Capture the cell that displays the provided text and extract its (x, y) central coordinate. 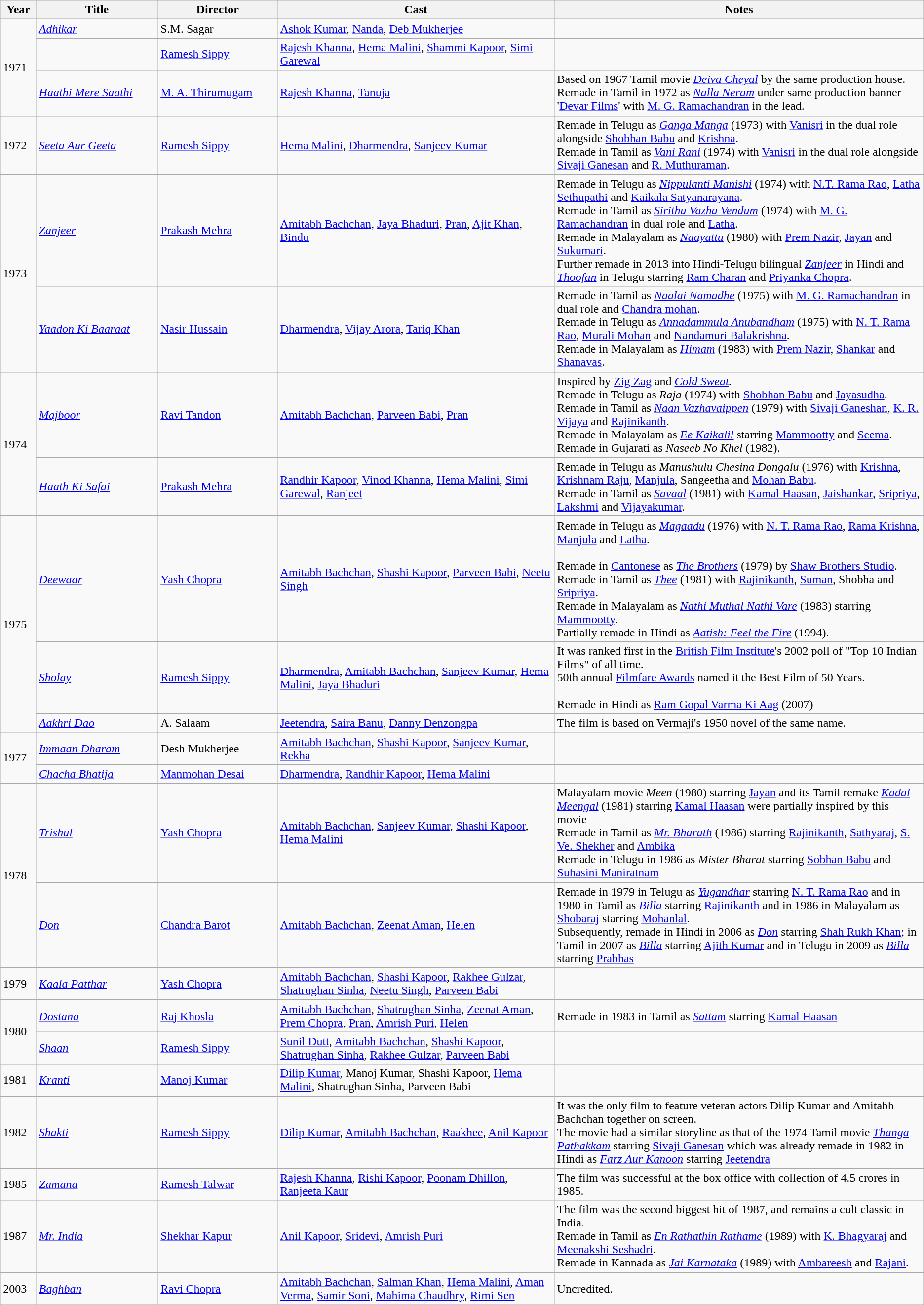
Zanjeer (97, 230)
The film was successful at the box office with collection of 4.5 crores in 1985. (739, 1184)
1978 (18, 876)
Baghban (97, 1289)
1987 (18, 1236)
Kranti (97, 1080)
Haath Ki Safai (97, 487)
Dostana (97, 1016)
Dilip Kumar, Amitabh Bachchan, Raakhee, Anil Kapoor (416, 1132)
Amitabh Bachchan, Shashi Kapoor, Parveen Babi, Neetu Singh (416, 579)
Amitabh Bachchan, Shashi Kapoor, Rakhee Gulzar, Shatrughan Sinha, Neetu Singh, Parveen Babi (416, 984)
Yaadon Ki Baaraat (97, 329)
Zamana (97, 1184)
Raj Khosla (218, 1016)
Ashok Kumar, Nanda, Deb Mukherjee (416, 29)
S.M. Sagar (218, 29)
Rajesh Khanna, Hema Malini, Shammi Kapoor, Simi Garewal (416, 54)
Rajesh Khanna, Tanuja (416, 93)
Cast (416, 10)
Year (18, 10)
Haathi Mere Saathi (97, 93)
1980 (18, 1032)
Amitabh Bachchan, Salman Khan, Hema Malini, Aman Verma, Samir Soni, Mahima Chaudhry, Rimi Sen (416, 1289)
Dharmendra, Amitabh Bachchan, Sanjeev Kumar, Hema Malini, Jaya Bhaduri (416, 677)
Shaan (97, 1048)
Ramesh Talwar (218, 1184)
M. A. Thirumugam (218, 93)
1981 (18, 1080)
1985 (18, 1184)
A. Salaam (218, 723)
Anil Kapoor, Sridevi, Amrish Puri (416, 1236)
Manoj Kumar (218, 1080)
Uncredited. (739, 1289)
Sunil Dutt, Amitabh Bachchan, Shashi Kapoor, Shatrughan Sinha, Rakhee Gulzar, Parveen Babi (416, 1048)
Immaan Dharam (97, 749)
Desh Mukherjee (218, 749)
1982 (18, 1132)
Nasir Hussain (218, 329)
Ravi Tandon (218, 415)
1973 (18, 273)
Trishul (97, 833)
Don (97, 925)
Majboor (97, 415)
Manmohan Desai (218, 774)
Kaala Patthar (97, 984)
Amitabh Bachchan, Shashi Kapoor, Sanjeev Kumar, Rekha (416, 749)
1974 (18, 444)
Hema Malini, Dharmendra, Sanjeev Kumar (416, 145)
Rajesh Khanna, Rishi Kapoor, Poonam Dhillon, Ranjeeta Kaur (416, 1184)
Dharmendra, Vijay Arora, Tariq Khan (416, 329)
1971 (18, 67)
Amitabh Bachchan, Jaya Bhaduri, Pran, Ajit Khan, Bindu (416, 230)
1975 (18, 624)
Title (97, 10)
Randhir Kapoor, Vinod Khanna, Hema Malini, Simi Garewal, Ranjeet (416, 487)
Adhikar (97, 29)
2003 (18, 1289)
Amitabh Bachchan, Sanjeev Kumar, Shashi Kapoor, Hema Malini (416, 833)
Seeta Aur Geeta (97, 145)
1972 (18, 145)
Amitabh Bachchan, Parveen Babi, Pran (416, 415)
Jeetendra, Saira Banu, Danny Denzongpa (416, 723)
Shakti (97, 1132)
Mr. India (97, 1236)
Chandra Barot (218, 925)
Amitabh Bachchan, Zeenat Aman, Helen (416, 925)
Amitabh Bachchan, Shatrughan Sinha, Zeenat Aman, Prem Chopra, Pran, Amrish Puri, Helen (416, 1016)
Chacha Bhatija (97, 774)
Remade in 1983 in Tamil as Sattam starring Kamal Haasan (739, 1016)
Aakhri Dao (97, 723)
Sholay (97, 677)
The film is based on Vermaji's 1950 novel of the same name. (739, 723)
Notes (739, 10)
Dilip Kumar, Manoj Kumar, Shashi Kapoor, Hema Malini, Shatrughan Sinha, Parveen Babi (416, 1080)
Shekhar Kapur (218, 1236)
Dharmendra, Randhir Kapoor, Hema Malini (416, 774)
1979 (18, 984)
Ravi Chopra (218, 1289)
Director (218, 10)
Deewaar (97, 579)
1977 (18, 758)
